Detect which cell encompasses the target text, then output its (x, y) center coordinate. 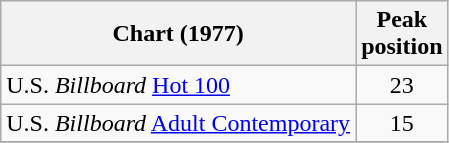
15 (402, 123)
U.S. Billboard Adult Contemporary (178, 123)
Peakposition (402, 34)
U.S. Billboard Hot 100 (178, 85)
Chart (1977) (178, 34)
23 (402, 85)
